Detect which cell encompasses the target text, then output its [X, Y] center coordinate. 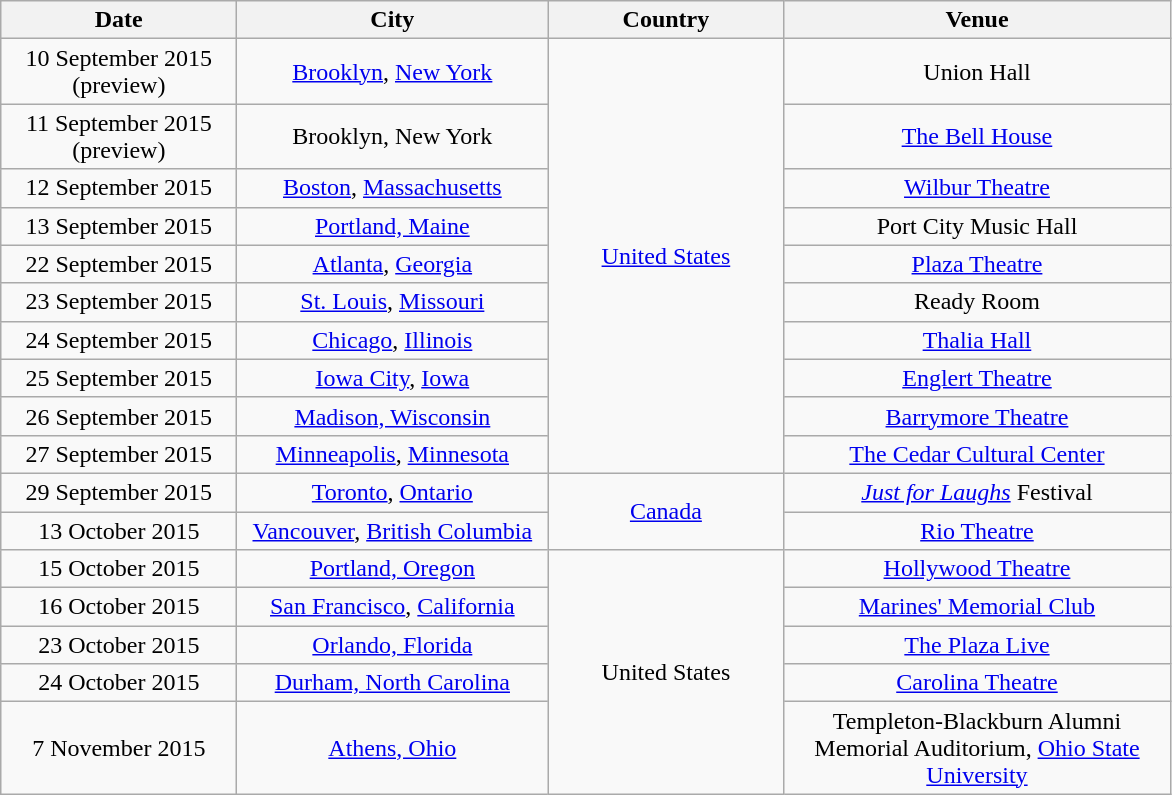
Portland, Maine [392, 226]
10 September 2015 (preview) [119, 72]
The Plaza Live [977, 645]
13 October 2015 [119, 531]
16 October 2015 [119, 607]
Barrymore Theatre [977, 416]
Boston, Massachusetts [392, 188]
23 October 2015 [119, 645]
The Bell House [977, 136]
Thalia Hall [977, 340]
Hollywood Theatre [977, 569]
24 September 2015 [119, 340]
27 September 2015 [119, 454]
12 September 2015 [119, 188]
23 September 2015 [119, 302]
Port City Music Hall [977, 226]
The Cedar Cultural Center [977, 454]
25 September 2015 [119, 378]
Toronto, Ontario [392, 492]
Chicago, Illinois [392, 340]
Plaza Theatre [977, 264]
11 September 2015 (preview) [119, 136]
13 September 2015 [119, 226]
Portland, Oregon [392, 569]
Carolina Theatre [977, 683]
Durham, North Carolina [392, 683]
Templeton-Blackburn Alumni Memorial Auditorium, Ohio State University [977, 748]
Wilbur Theatre [977, 188]
29 September 2015 [119, 492]
Englert Theatre [977, 378]
Vancouver, British Columbia [392, 531]
Atlanta, Georgia [392, 264]
26 September 2015 [119, 416]
15 October 2015 [119, 569]
Country [666, 20]
Just for Laughs Festival [977, 492]
Date [119, 20]
Rio Theatre [977, 531]
Marines' Memorial Club [977, 607]
St. Louis, Missouri [392, 302]
Union Hall [977, 72]
7 November 2015 [119, 748]
Minneapolis, Minnesota [392, 454]
City [392, 20]
Iowa City, Iowa [392, 378]
Madison, Wisconsin [392, 416]
24 October 2015 [119, 683]
Athens, Ohio [392, 748]
San Francisco, California [392, 607]
Canada [666, 511]
Ready Room [977, 302]
22 September 2015 [119, 264]
Orlando, Florida [392, 645]
Venue [977, 20]
